Determine the [X, Y] coordinate at the center of the cell enclosing the given text.  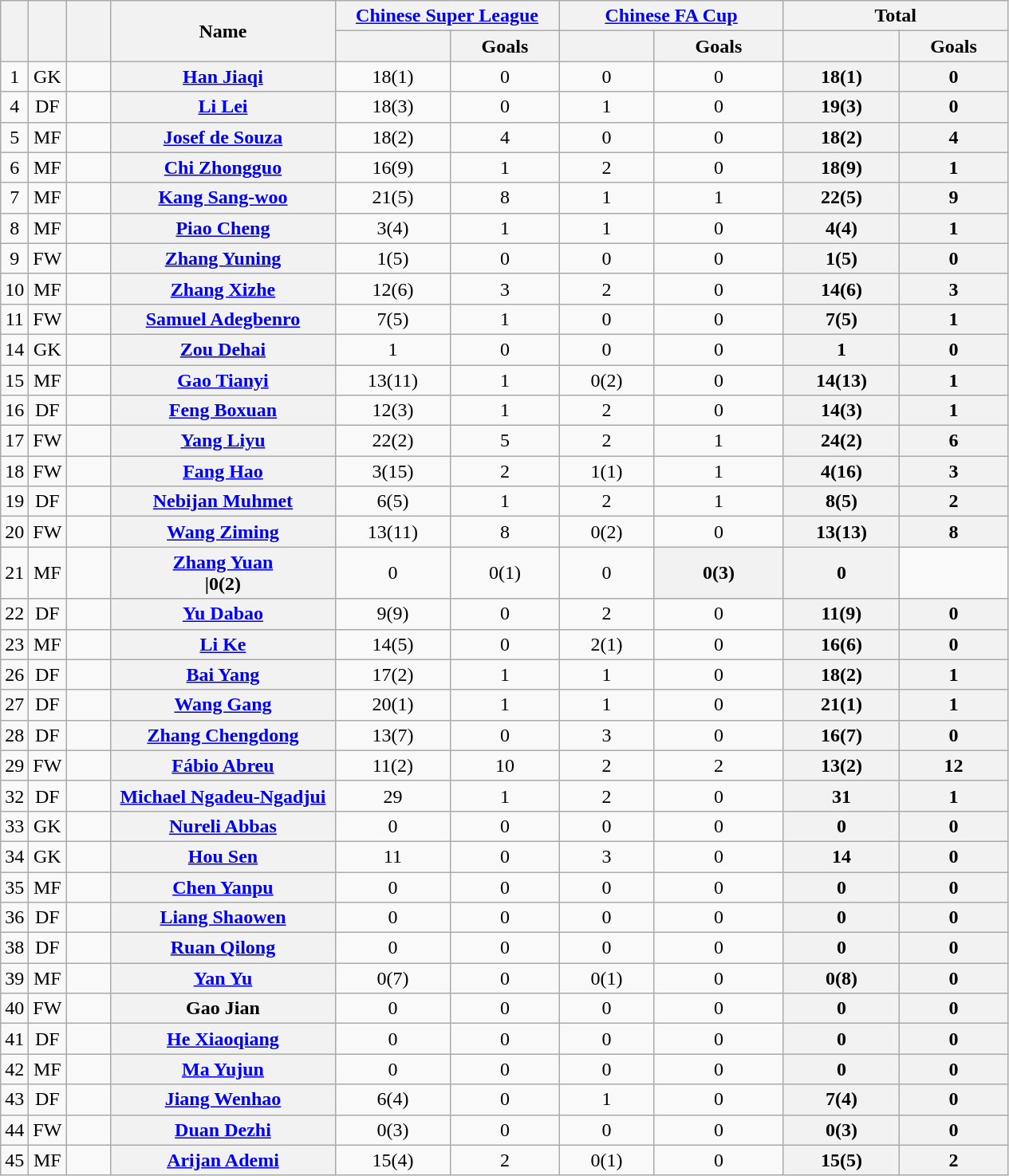
22(5) [841, 198]
12 [954, 765]
Hou Sen [223, 856]
Total [895, 16]
45 [14, 1160]
Li Ke [223, 644]
16(9) [392, 167]
21 [14, 572]
11(2) [392, 765]
16(7) [841, 735]
22(2) [392, 441]
Wang Gang [223, 705]
Chen Yanpu [223, 887]
23 [14, 644]
26 [14, 675]
28 [14, 735]
2(1) [606, 644]
4(16) [841, 471]
35 [14, 887]
14(13) [841, 380]
Zhang Yuning [223, 258]
33 [14, 826]
19(3) [841, 107]
15(4) [392, 1160]
18(9) [841, 167]
7(4) [841, 1099]
14(6) [841, 289]
36 [14, 918]
17 [14, 441]
4(4) [841, 228]
14(5) [392, 644]
21(5) [392, 198]
38 [14, 948]
Nebijan Muhmet [223, 501]
18(3) [392, 107]
7 [14, 198]
6(4) [392, 1099]
Chi Zhongguo [223, 167]
Wang Ziming [223, 532]
42 [14, 1069]
Name [223, 31]
18 [14, 471]
Josef de Souza [223, 137]
19 [14, 501]
Chinese Super League [447, 16]
27 [14, 705]
16 [14, 411]
11(9) [841, 614]
1(1) [606, 471]
Fang Hao [223, 471]
0(7) [392, 978]
Chinese FA Cup [672, 16]
16(6) [841, 644]
Duan Dezhi [223, 1130]
Liang Shaowen [223, 918]
Zhang Yuan|0(2) [223, 572]
Arijan Ademi [223, 1160]
Feng Boxuan [223, 411]
43 [14, 1099]
Zou Dehai [223, 349]
13(13) [841, 532]
Kang Sang-woo [223, 198]
Li Lei [223, 107]
Ruan Qilong [223, 948]
17(2) [392, 675]
15(5) [841, 1160]
Piao Cheng [223, 228]
8(5) [841, 501]
20(1) [392, 705]
Gao Jian [223, 1009]
He Xiaoqiang [223, 1039]
Gao Tianyi [223, 380]
12(6) [392, 289]
44 [14, 1130]
39 [14, 978]
32 [14, 796]
34 [14, 856]
13(2) [841, 765]
Ma Yujun [223, 1069]
Yan Yu [223, 978]
Yang Liyu [223, 441]
12(3) [392, 411]
3(15) [392, 471]
0(8) [841, 978]
41 [14, 1039]
15 [14, 380]
24(2) [841, 441]
Fábio Abreu [223, 765]
Nureli Abbas [223, 826]
9(9) [392, 614]
Han Jiaqi [223, 77]
21(1) [841, 705]
13(7) [392, 735]
31 [841, 796]
Michael Ngadeu-Ngadjui [223, 796]
Samuel Adegbenro [223, 319]
Zhang Chengdong [223, 735]
6(5) [392, 501]
40 [14, 1009]
Bai Yang [223, 675]
3(4) [392, 228]
Zhang Xizhe [223, 289]
14(3) [841, 411]
Yu Dabao [223, 614]
22 [14, 614]
Jiang Wenhao [223, 1099]
20 [14, 532]
